For the text-containing cell, return its midpoint in (X, Y) coordinate format. 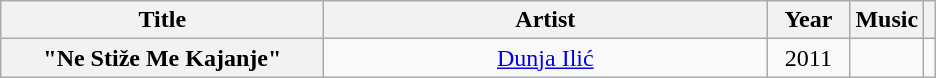
Music (887, 20)
2011 (808, 58)
Dunja Ilić (546, 58)
Title (162, 20)
"Ne Stiže Me Kajanje" (162, 58)
Year (808, 20)
Artist (546, 20)
